Pinpoint the cell where the given text exists, returning its [x, y] midpoint coordinate. 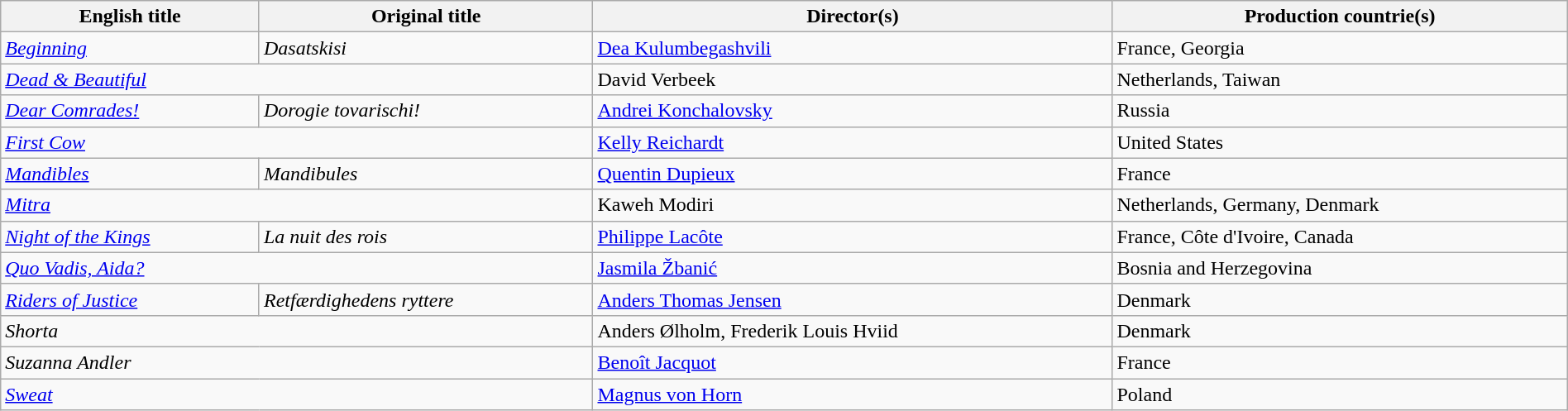
La nuit des rois [426, 237]
Director(s) [853, 17]
Russia [1340, 111]
Andrei Konchalovsky [853, 111]
Anders Ølholm, Frederik Louis Hviid [853, 331]
France, Côte d'Ivoire, Canada [1340, 237]
Kelly Reichardt [853, 142]
Beginning [131, 48]
Netherlands, Germany, Denmark [1340, 205]
Riders of Justice [131, 299]
France, Georgia [1340, 48]
Magnus von Horn [853, 394]
Bosnia and Herzegovina [1340, 268]
Benoît Jacquot [853, 362]
Original title [426, 17]
Suzanna Andler [297, 362]
Retfærdighedens ryttere [426, 299]
David Verbeek [853, 79]
Dorogie tovarischi! [426, 111]
Netherlands, Taiwan [1340, 79]
Poland [1340, 394]
United States [1340, 142]
Mandibles [131, 174]
Quentin Dupieux [853, 174]
Jasmila Žbanić [853, 268]
First Cow [297, 142]
Dear Comrades! [131, 111]
Mandibules [426, 174]
Production countrie(s) [1340, 17]
Anders Thomas Jensen [853, 299]
Philippe Lacôte [853, 237]
Night of the Kings [131, 237]
Dea Kulumbegashvili [853, 48]
Mitra [297, 205]
English title [131, 17]
Dead & Beautiful [297, 79]
Shorta [297, 331]
Sweat [297, 394]
Quo Vadis, Aida? [297, 268]
Kaweh Modiri [853, 205]
Dasatskisi [426, 48]
